Capture the cell that displays the provided text and extract its [x, y] central coordinate. 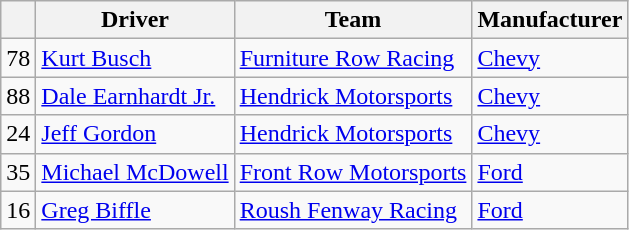
Dale Earnhardt Jr. [135, 96]
Michael McDowell [135, 172]
16 [18, 210]
35 [18, 172]
Furniture Row Racing [353, 58]
Greg Biffle [135, 210]
Jeff Gordon [135, 134]
88 [18, 96]
24 [18, 134]
78 [18, 58]
Manufacturer [550, 20]
Team [353, 20]
Front Row Motorsports [353, 172]
Roush Fenway Racing [353, 210]
Driver [135, 20]
Kurt Busch [135, 58]
